Provide the (X, Y) coordinate of the cell's center where the given text is located.  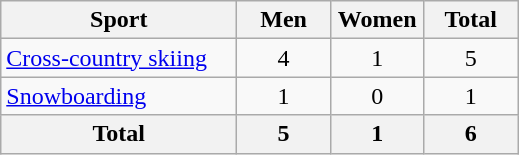
0 (377, 96)
Cross-country skiing (119, 58)
Men (284, 20)
4 (284, 58)
Women (377, 20)
6 (471, 134)
Snowboarding (119, 96)
Sport (119, 20)
